Pinpoint the cell where the given text exists, returning its (X, Y) midpoint coordinate. 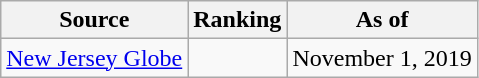
New Jersey Globe (94, 58)
Ranking (238, 20)
Source (94, 20)
November 1, 2019 (382, 58)
As of (382, 20)
